Return (X, Y) of the center of cell containing provided text 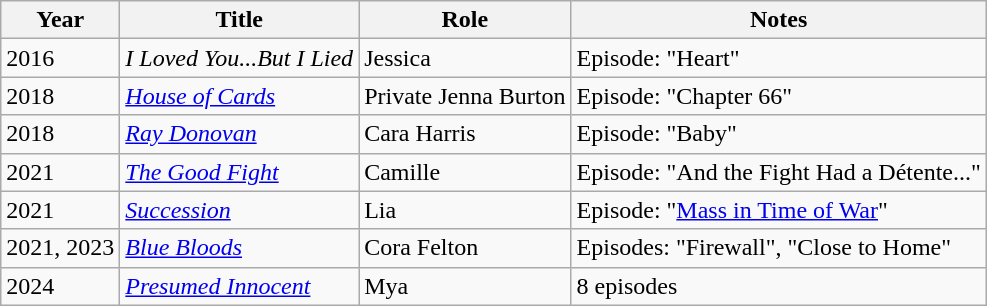
2016 (60, 58)
8 episodes (778, 286)
Presumed Innocent (240, 286)
Ray Donovan (240, 134)
Mya (465, 286)
I Loved You...But I Lied (240, 58)
Jessica (465, 58)
Lia (465, 210)
Episode: "Mass in Time of War" (778, 210)
Episode: "Chapter 66" (778, 96)
Camille (465, 172)
The Good Fight (240, 172)
Year (60, 20)
Notes (778, 20)
Blue Bloods (240, 248)
Episode: "Baby" (778, 134)
Role (465, 20)
Episode: "And the Fight Had a Détente..." (778, 172)
Succession (240, 210)
Cora Felton (465, 248)
2021, 2023 (60, 248)
Title (240, 20)
Episode: "Heart" (778, 58)
Private Jenna Burton (465, 96)
Cara Harris (465, 134)
Episodes: "Firewall", "Close to Home" (778, 248)
House of Cards (240, 96)
2024 (60, 286)
